Output the [X, Y] coordinate of the center of the cell containing the given text.  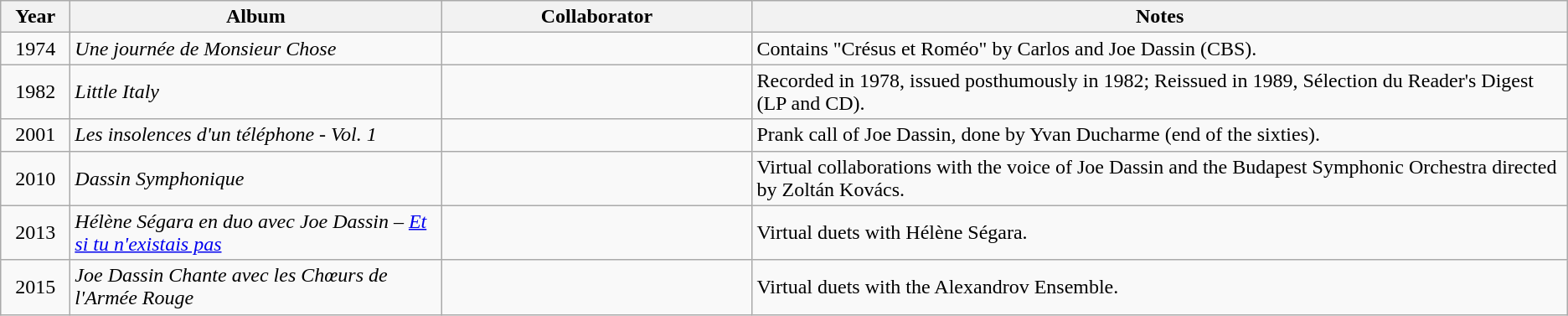
Year [35, 17]
Virtual collaborations with the voice of Joe Dassin and the Budapest Symphonic Orchestra directed by Zoltán Kovács. [1159, 178]
2015 [35, 287]
2001 [35, 135]
Une journée de Monsieur Chose [256, 49]
2013 [35, 233]
Notes [1159, 17]
Virtual duets with Hélène Ségara. [1159, 233]
1982 [35, 92]
Les insolences d'un téléphone - Vol. 1 [256, 135]
Little Italy [256, 92]
2010 [35, 178]
Album [256, 17]
Hélène Ségara en duo avec Joe Dassin – Et si tu n'existais pas [256, 233]
1974 [35, 49]
Collaborator [596, 17]
Contains "Crésus et Roméo" by Carlos and Joe Dassin (CBS). [1159, 49]
Joe Dassin Chante avec les Chœurs de l'Armée Rouge [256, 287]
Recorded in 1978, issued posthumously in 1982; Reissued in 1989, Sélection du Reader's Digest (LP and CD). [1159, 92]
Virtual duets with the Alexandrov Ensemble. [1159, 287]
Prank call of Joe Dassin, done by Yvan Ducharme (end of the sixties). [1159, 135]
Dassin Symphonique [256, 178]
